Return the (X, Y) coordinate for the center point of the cell that contains the specified text.  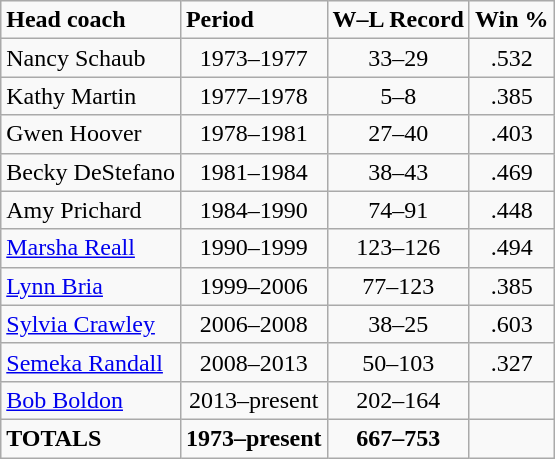
5–8 (398, 96)
Nancy Schaub (91, 58)
.469 (512, 172)
50–103 (398, 362)
1973–present (254, 438)
TOTALS (91, 438)
2013–present (254, 400)
123–126 (398, 248)
Bob Boldon (91, 400)
1973–1977 (254, 58)
1984–1990 (254, 210)
Lynn Bria (91, 286)
.403 (512, 134)
Period (254, 20)
1999–2006 (254, 286)
1990–1999 (254, 248)
.327 (512, 362)
74–91 (398, 210)
2008–2013 (254, 362)
33–29 (398, 58)
77–123 (398, 286)
27–40 (398, 134)
Becky DeStefano (91, 172)
Marsha Reall (91, 248)
667–753 (398, 438)
38–43 (398, 172)
1978–1981 (254, 134)
.448 (512, 210)
1977–1978 (254, 96)
W–L Record (398, 20)
.494 (512, 248)
Gwen Hoover (91, 134)
Kathy Martin (91, 96)
.532 (512, 58)
Win % (512, 20)
Head coach (91, 20)
Sylvia Crawley (91, 324)
Amy Prichard (91, 210)
1981–1984 (254, 172)
202–164 (398, 400)
2006–2008 (254, 324)
.603 (512, 324)
Semeka Randall (91, 362)
38–25 (398, 324)
